Find where the given text appears and provide that cell's center as (X, Y) coordinate. 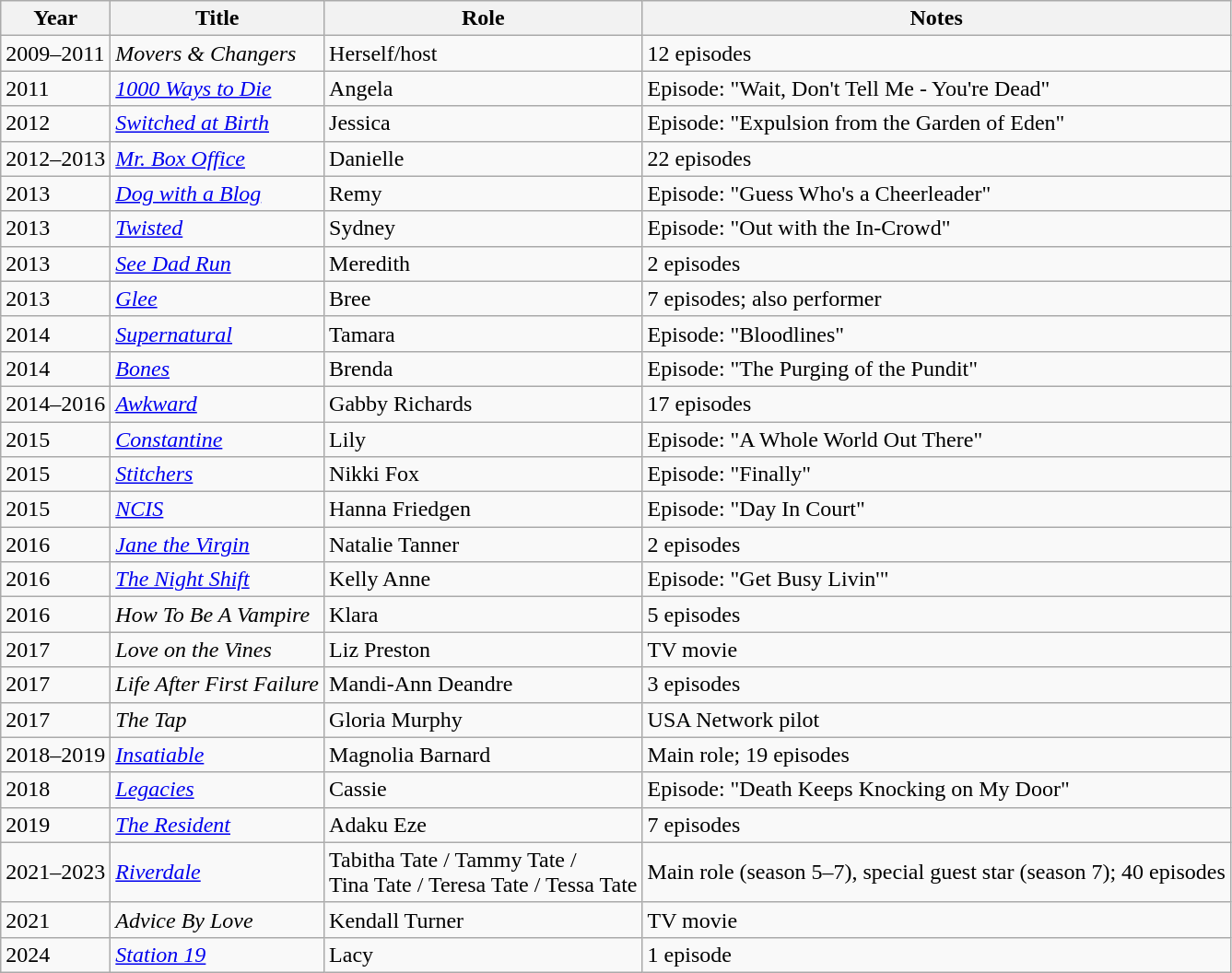
Episode: "Guess Who's a Cheerleader" (936, 193)
Episode: "Get Busy Livin'" (936, 580)
Station 19 (217, 955)
The Resident (217, 825)
Insatiable (217, 755)
2009–2011 (55, 53)
Tamara (483, 334)
How To Be A Vampire (217, 615)
Episode: "Finally" (936, 475)
Jane the Virgin (217, 545)
Nikki Fox (483, 475)
2012 (55, 123)
Bree (483, 299)
Liz Preston (483, 650)
Movers & Changers (217, 53)
See Dad Run (217, 264)
Constantine (217, 440)
Main role (season 5–7), special guest star (season 7); 40 episodes (936, 872)
Danielle (483, 158)
Year (55, 18)
Bones (217, 369)
The Tap (217, 720)
Herself/host (483, 53)
Angela (483, 88)
Main role; 19 episodes (936, 755)
Episode: "Expulsion from the Garden of Eden" (936, 123)
2018–2019 (55, 755)
Hanna Friedgen (483, 510)
3 episodes (936, 685)
22 episodes (936, 158)
Lily (483, 440)
Awkward (217, 404)
Tabitha Tate / Tammy Tate / Tina Tate / Teresa Tate / Tessa Tate (483, 872)
The Night Shift (217, 580)
2018 (55, 790)
1000 Ways to Die (217, 88)
Notes (936, 18)
Legacies (217, 790)
Kelly Anne (483, 580)
Gloria Murphy (483, 720)
2024 (55, 955)
5 episodes (936, 615)
Twisted (217, 229)
2012–2013 (55, 158)
Episode: "Day In Court" (936, 510)
7 episodes (936, 825)
Advice By Love (217, 920)
Riverdale (217, 872)
Kendall Turner (483, 920)
Mandi-Ann Deandre (483, 685)
Natalie Tanner (483, 545)
Life After First Failure (217, 685)
Brenda (483, 369)
Mr. Box Office (217, 158)
Sydney (483, 229)
Title (217, 18)
2019 (55, 825)
2021 (55, 920)
Cassie (483, 790)
Switched at Birth (217, 123)
Episode: "Death Keeps Knocking on My Door" (936, 790)
Episode: "A Whole World Out There" (936, 440)
1 episode (936, 955)
17 episodes (936, 404)
Klara (483, 615)
2011 (55, 88)
Glee (217, 299)
Episode: "Bloodlines" (936, 334)
Meredith (483, 264)
Episode: "The Purging of the Pundit" (936, 369)
Episode: "Out with the In-Crowd" (936, 229)
Dog with a Blog (217, 193)
2021–2023 (55, 872)
Stitchers (217, 475)
Magnolia Barnard (483, 755)
Jessica (483, 123)
Love on the Vines (217, 650)
USA Network pilot (936, 720)
Role (483, 18)
2014–2016 (55, 404)
Supernatural (217, 334)
Gabby Richards (483, 404)
NCIS (217, 510)
Lacy (483, 955)
Remy (483, 193)
7 episodes; also performer (936, 299)
Adaku Eze (483, 825)
Episode: "Wait, Don't Tell Me - You're Dead" (936, 88)
12 episodes (936, 53)
